Locate the cell with the specified text and output its (x, y) center coordinate. 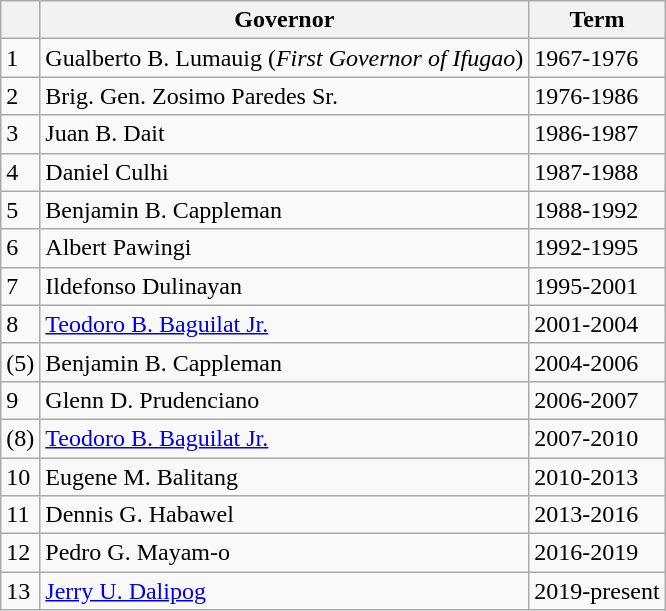
8 (20, 324)
7 (20, 286)
2006-2007 (597, 400)
1986-1987 (597, 134)
2 (20, 96)
Ildefonso Dulinayan (284, 286)
5 (20, 210)
2019-present (597, 591)
Eugene M. Balitang (284, 477)
2007-2010 (597, 438)
Juan B. Dait (284, 134)
12 (20, 553)
2001-2004 (597, 324)
Pedro G. Mayam-o (284, 553)
Governor (284, 20)
Brig. Gen. Zosimo Paredes Sr. (284, 96)
Jerry U. Dalipog (284, 591)
Gualberto B. Lumauig (First Governor of Ifugao) (284, 58)
9 (20, 400)
(5) (20, 362)
Albert Pawingi (284, 248)
2004-2006 (597, 362)
1988-1992 (597, 210)
13 (20, 591)
6 (20, 248)
Dennis G. Habawel (284, 515)
2010-2013 (597, 477)
1967-1976 (597, 58)
Term (597, 20)
10 (20, 477)
Glenn D. Prudenciano (284, 400)
2013-2016 (597, 515)
11 (20, 515)
3 (20, 134)
1987-1988 (597, 172)
(8) (20, 438)
4 (20, 172)
2016-2019 (597, 553)
1992-1995 (597, 248)
1976-1986 (597, 96)
Daniel Culhi (284, 172)
1 (20, 58)
1995-2001 (597, 286)
